For the text-containing cell, return its midpoint in (X, Y) coordinate format. 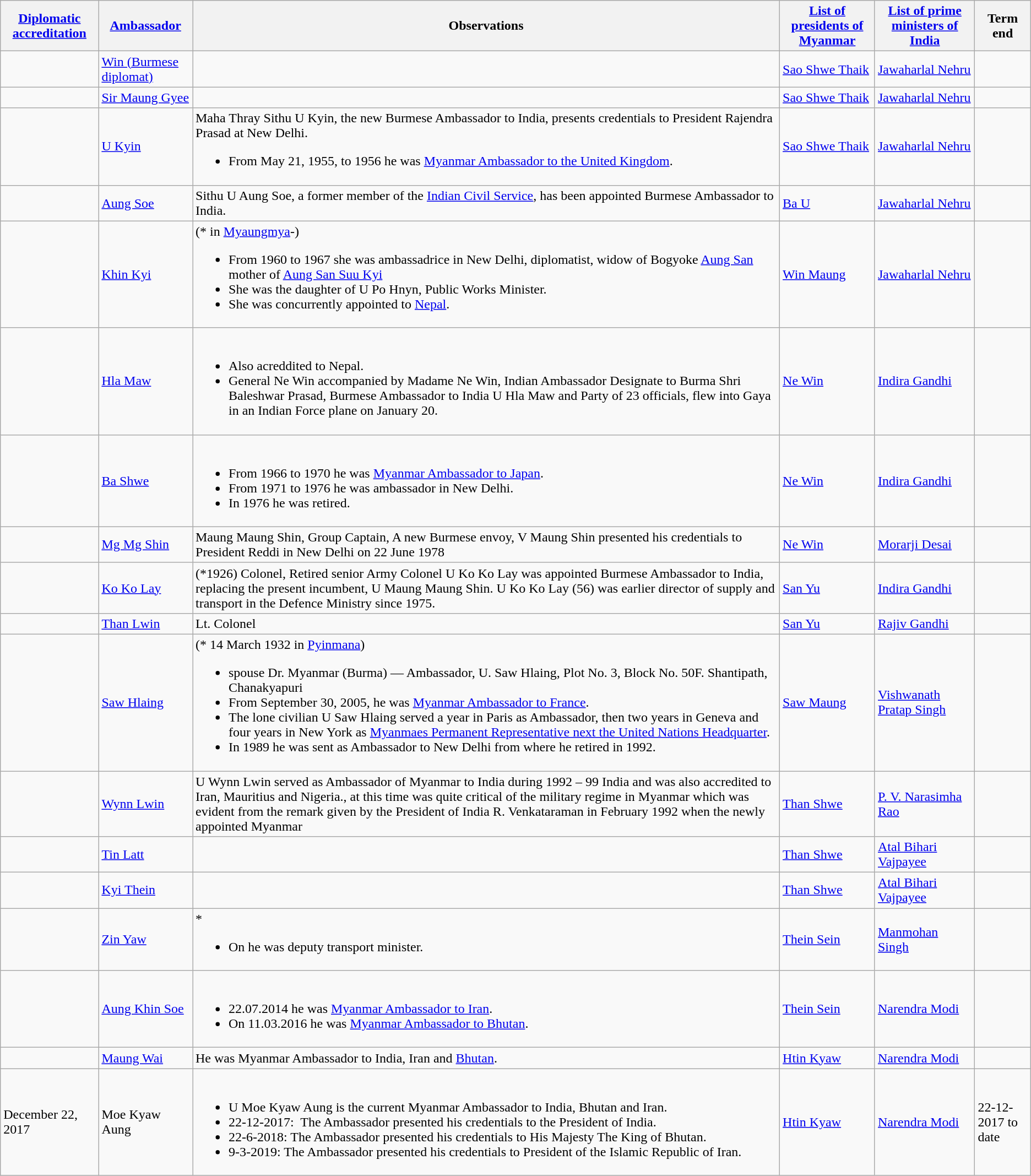
Morarji Desai (924, 544)
Wynn Lwin (145, 804)
Maung Maung Shin, Group Captain, A new Burmese envoy, V Maung Shin presented his credentials to President Reddi in New Delhi on 22 June 1978 (486, 544)
Lt. Colonel (486, 624)
Sir Maung Gyee (145, 97)
Moe Kyaw Aung (145, 1122)
Term end (1002, 26)
U Kyin (145, 147)
P. V. Narasimha Rao (924, 804)
Aung Khin Soe (145, 1009)
Tin Latt (145, 855)
Diplomatic accreditation (50, 26)
Khin Kyi (145, 274)
Aung Soe (145, 203)
Maung Wai (145, 1058)
Mg Mg Shin (145, 544)
Hla Maw (145, 381)
December 22, 2017 (50, 1122)
Vishwanath Pratap Singh (924, 702)
Rajiv Gandhi (924, 624)
Sithu U Aung Soe, a former member of the Indian Civil Service, has been appointed Burmese Ambassador to India. (486, 203)
Win (Burmese diplomat) (145, 69)
Kyi Thein (145, 890)
Win Maung (827, 274)
22.07.2014 he was Myanmar Ambassador to Iran.On 11.03.2016 he was Myanmar Ambassador to Bhutan. (486, 1009)
Saw Maung (827, 702)
Ambassador (145, 26)
Manmohan Singh (924, 940)
Ba Shwe (145, 480)
Zin Yaw (145, 940)
List of prime ministers of India (924, 26)
Than Lwin (145, 624)
*On he was deputy transport minister. (486, 940)
Ko Ko Lay (145, 588)
He was Myanmar Ambassador to India, Iran and Bhutan. (486, 1058)
Observations (486, 26)
From 1966 to 1970 he was Myanmar Ambassador to Japan.From 1971 to 1976 he was ambassador in New Delhi.In 1976 he was retired. (486, 480)
List of presidents of Myanmar (827, 26)
22-12-2017 to date (1002, 1122)
Ba U (827, 203)
Saw Hlaing (145, 702)
